For the text-containing cell, return its midpoint in [x, y] coordinate format. 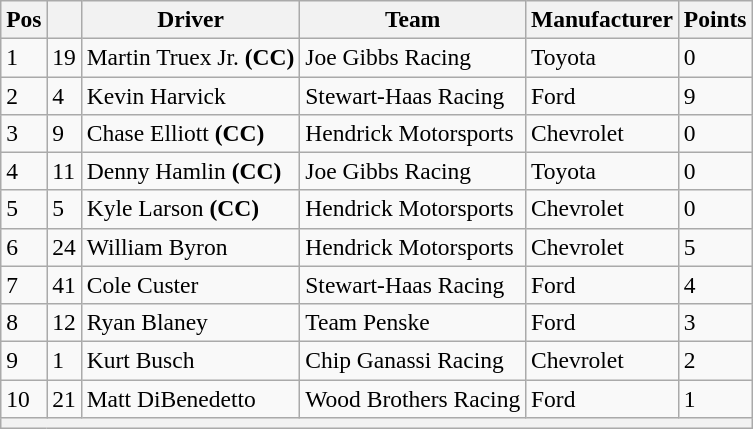
41 [64, 285]
Driver [190, 19]
Kurt Busch [190, 360]
Kyle Larson (CC) [190, 209]
Pos [24, 19]
24 [64, 247]
12 [64, 322]
Matt DiBenedetto [190, 398]
10 [24, 398]
Chase Elliott (CC) [190, 133]
Manufacturer [602, 19]
Ryan Blaney [190, 322]
Martin Truex Jr. (CC) [190, 57]
11 [64, 171]
8 [24, 322]
William Byron [190, 247]
Wood Brothers Racing [413, 398]
21 [64, 398]
Team Penske [413, 322]
Kevin Harvick [190, 95]
Chip Ganassi Racing [413, 360]
Cole Custer [190, 285]
6 [24, 247]
19 [64, 57]
Points [715, 19]
Denny Hamlin (CC) [190, 171]
7 [24, 285]
Team [413, 19]
